Identify which cell holds the provided text, then report its (x, y) central coordinate. 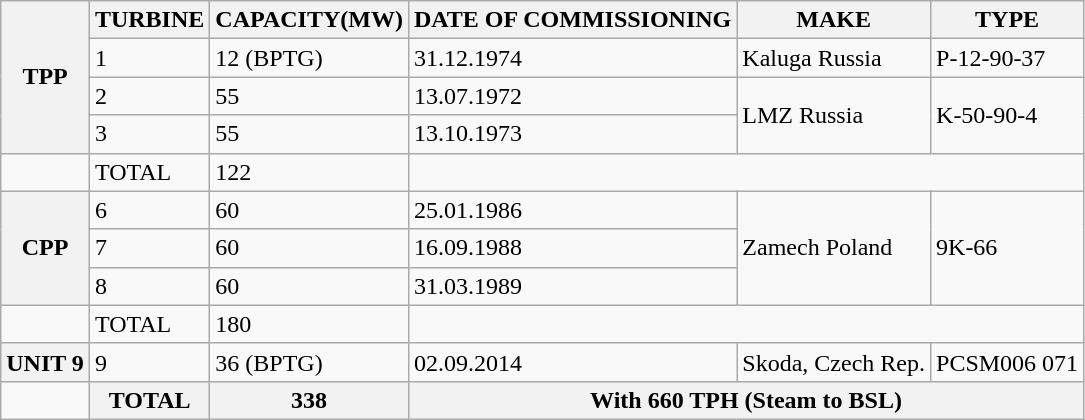
180 (310, 324)
MAKE (834, 20)
CPP (46, 248)
6 (149, 210)
CAPACITY(MW) (310, 20)
1 (149, 58)
Zamech Poland (834, 248)
With 660 TPH (Steam to BSL) (746, 400)
8 (149, 286)
12 (BPTG) (310, 58)
31.03.1989 (572, 286)
13.07.1972 (572, 96)
9 (149, 362)
Skoda, Czech Rep. (834, 362)
TPP (46, 77)
9K-66 (1008, 248)
TYPE (1008, 20)
13.10.1973 (572, 134)
Kaluga Russia (834, 58)
122 (310, 172)
UNIT 9 (46, 362)
7 (149, 248)
3 (149, 134)
TURBINE (149, 20)
LMZ Russia (834, 115)
02.09.2014 (572, 362)
25.01.1986 (572, 210)
16.09.1988 (572, 248)
31.12.1974 (572, 58)
PCSM006 071 (1008, 362)
K-50-90-4 (1008, 115)
338 (310, 400)
2 (149, 96)
P-12-90-37 (1008, 58)
36 (BPTG) (310, 362)
DATE OF COMMISSIONING (572, 20)
